Return [x, y] of the center of cell containing provided text 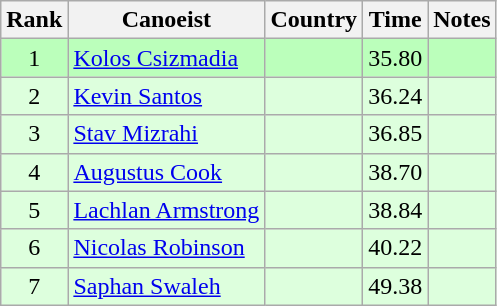
Saphan Swaleh [166, 286]
38.84 [396, 210]
Stav Mizrahi [166, 134]
2 [34, 96]
3 [34, 134]
40.22 [396, 248]
1 [34, 58]
38.70 [396, 172]
36.85 [396, 134]
Augustus Cook [166, 172]
Kevin Santos [166, 96]
6 [34, 248]
35.80 [396, 58]
36.24 [396, 96]
Country [314, 20]
49.38 [396, 286]
Lachlan Armstrong [166, 210]
4 [34, 172]
Rank [34, 20]
Nicolas Robinson [166, 248]
Time [396, 20]
5 [34, 210]
Kolos Csizmadia [166, 58]
Canoeist [166, 20]
Notes [462, 20]
7 [34, 286]
